Scan for the cell matching the given text and deliver its [X, Y] coordinate at center. 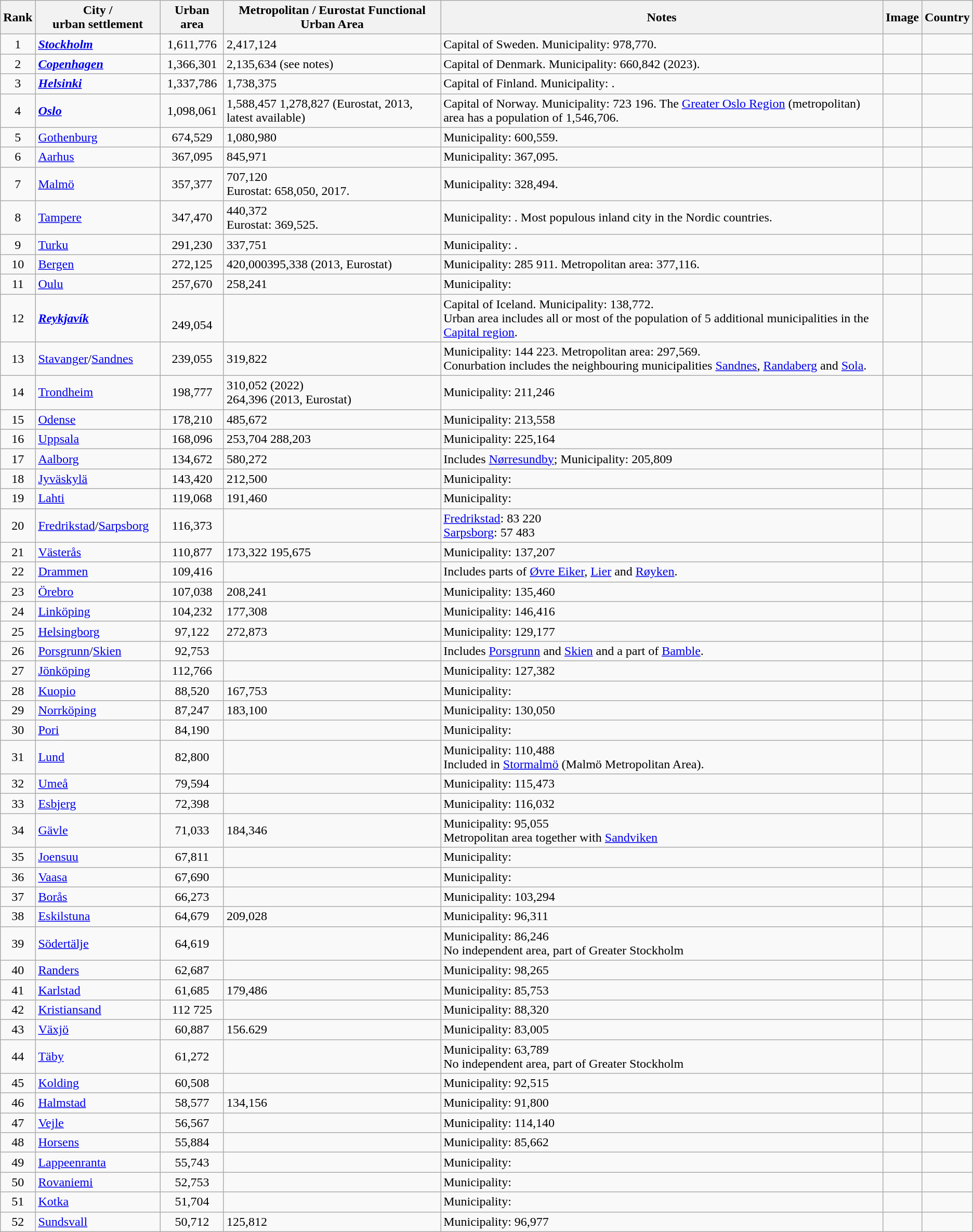
Esbjerg [98, 804]
Helsingborg [98, 631]
Drammen [98, 572]
Municipality: 328,494. [662, 184]
Municipality: 63,789No independent area, part of Greater Stockholm [662, 1056]
Municipality: 116,032 [662, 804]
61,272 [192, 1056]
Gothenburg [98, 137]
Västerås [98, 552]
Trondheim [98, 393]
25 [18, 631]
Image [902, 18]
10 [18, 264]
Växjö [98, 1029]
87,247 [192, 711]
420,000395,338 (2013, Eurostat) [332, 264]
178,210 [192, 420]
258,241 [332, 284]
Odense [98, 420]
23 [18, 592]
19 [18, 499]
49 [18, 1162]
62,687 [192, 970]
Municipality: 129,177 [662, 631]
46 [18, 1103]
707,120Eurostat: 658,050, 2017. [332, 184]
Municipality: 103,294 [662, 897]
52 [18, 1222]
1 [18, 44]
Municipality: 115,473 [662, 784]
Includes Porsgrunn and Skien and a part of Bamble. [662, 651]
Includes parts of Øvre Eiker, Lier and Røyken. [662, 572]
Halmstad [98, 1103]
143,420 [192, 479]
209,028 [332, 916]
191,460 [332, 499]
Aarhus [98, 157]
156.629 [332, 1029]
9 [18, 244]
1,611,776 [192, 44]
357,377 [192, 184]
183,100 [332, 711]
Metropolitan / Eurostat Functional Urban Area [332, 18]
272,873 [332, 631]
16 [18, 439]
30 [18, 730]
29 [18, 711]
1,366,301 [192, 64]
37 [18, 897]
Karlstad [98, 990]
179,486 [332, 990]
272,125 [192, 264]
41 [18, 990]
674,529 [192, 137]
Municipality: . [662, 244]
Municipality: 137,207 [662, 552]
2,135,634 (see notes) [332, 64]
1,588,457 1,278,827 (Eurostat, 2013, latest available) [332, 110]
34 [18, 831]
Municipality: 114,140 [662, 1123]
1,738,375 [332, 84]
42 [18, 1010]
Municipality: 86,246No independent area, part of Greater Stockholm [662, 943]
291,230 [192, 244]
Fredrikstad/Sarpsborg [98, 525]
35 [18, 857]
Municipality: 88,320 [662, 1010]
367,095 [192, 157]
Country [947, 18]
Jyväskylä [98, 479]
Municipality: 83,005 [662, 1029]
Municipality: 211,246 [662, 393]
48 [18, 1143]
Umeå [98, 784]
Municipality: 213,558 [662, 420]
Bergen [98, 264]
18 [18, 479]
12 [18, 318]
Municipality: 130,050 [662, 711]
Stavanger/Sandnes [98, 359]
Lund [98, 757]
Municipality: 96,311 [662, 916]
Rovaniemi [98, 1182]
184,346 [332, 831]
Municipality: 135,460 [662, 592]
208,241 [332, 592]
72,398 [192, 804]
60,508 [192, 1083]
City / urban settlement [98, 18]
67,811 [192, 857]
17 [18, 459]
5 [18, 137]
22 [18, 572]
43 [18, 1029]
66,273 [192, 897]
71,033 [192, 831]
Municipality: 85,662 [662, 1143]
24 [18, 611]
112,766 [192, 671]
Örebro [98, 592]
119,068 [192, 499]
Municipality: 92,515 [662, 1083]
Municipality: 225,164 [662, 439]
Capital of Norway. Municipality: 723 196. The Greater Oslo Region (metropolitan) area has a population of 1,546,706. [662, 110]
58,577 [192, 1103]
64,679 [192, 916]
Reykjavík [98, 318]
Tampere [98, 217]
Randers [98, 970]
33 [18, 804]
97,122 [192, 631]
Pori [98, 730]
Municipality: 285 911. Metropolitan area: 377,116. [662, 264]
50,712 [192, 1222]
Urban area [192, 18]
Municipality: 367,095. [662, 157]
Aalborg [98, 459]
45 [18, 1083]
347,470 [192, 217]
Municipality: 98,265 [662, 970]
Lappeenranta [98, 1162]
Norrköping [98, 711]
52,753 [192, 1182]
15 [18, 420]
212,500 [332, 479]
1,098,061 [192, 110]
Includes Nørresundby; Municipality: 205,809 [662, 459]
Vaasa [98, 877]
Horsens [98, 1143]
14 [18, 393]
Vejle [98, 1123]
40 [18, 970]
55,884 [192, 1143]
109,416 [192, 572]
177,308 [332, 611]
51 [18, 1202]
Copenhagen [98, 64]
Turku [98, 244]
26 [18, 651]
Oslo [98, 110]
Gävle [98, 831]
20 [18, 525]
Stockholm [98, 44]
6 [18, 157]
31 [18, 757]
112 725 [192, 1010]
Capital of Iceland. Municipality: 138,772.Urban area includes all or most of the population of 5 additional municipalities in the Capital region. [662, 318]
Uppsala [98, 439]
Municipality: 95,055Metropolitan area together with Sandviken [662, 831]
Municipality: . Most populous inland city in the Nordic countries. [662, 217]
104,232 [192, 611]
Jönköping [98, 671]
Linköping [98, 611]
Oulu [98, 284]
61,685 [192, 990]
32 [18, 784]
845,971 [332, 157]
Municipality: 146,416 [662, 611]
55,743 [192, 1162]
173,322 195,675 [332, 552]
Municipality: 96,977 [662, 1222]
Municipality: 127,382 [662, 671]
319,822 [332, 359]
337,751 [332, 244]
47 [18, 1123]
Lahti [98, 499]
Kuopio [98, 691]
39 [18, 943]
56,567 [192, 1123]
Municipality: 600,559. [662, 137]
134,672 [192, 459]
Helsinki [98, 84]
440,372 Eurostat: 369,525. [332, 217]
Notes [662, 18]
Municipality: 110,488Included in Stormalmö (Malmö Metropolitan Area). [662, 757]
580,272 [332, 459]
Joensuu [98, 857]
Täby [98, 1056]
Capital of Denmark. Municipality: 660,842 (2023). [662, 64]
134,156 [332, 1103]
2 [18, 64]
79,594 [192, 784]
198,777 [192, 393]
168,096 [192, 439]
36 [18, 877]
Malmö [98, 184]
64,619 [192, 943]
13 [18, 359]
60,887 [192, 1029]
8 [18, 217]
110,877 [192, 552]
257,670 [192, 284]
27 [18, 671]
28 [18, 691]
2,417,124 [332, 44]
Municipality: 144 223. Metropolitan area: 297,569.Conurbation includes the neighbouring municipalities Sandnes, Randaberg and Sola. [662, 359]
50 [18, 1182]
51,704 [192, 1202]
82,800 [192, 757]
Rank [18, 18]
38 [18, 916]
310,052 (2022)264,396 (2013, Eurostat) [332, 393]
92,753 [192, 651]
167,753 [332, 691]
125,812 [332, 1222]
485,672 [332, 420]
1,080,980 [332, 137]
4 [18, 110]
88,520 [192, 691]
11 [18, 284]
116,373 [192, 525]
239,055 [192, 359]
21 [18, 552]
Capital of Sweden. Municipality: 978,770. [662, 44]
Kristiansand [98, 1010]
Södertälje [98, 943]
Sundsvall [98, 1222]
1,337,786 [192, 84]
67,690 [192, 877]
Kolding [98, 1083]
Kotka [98, 1202]
249,054 [192, 318]
3 [18, 84]
7 [18, 184]
107,038 [192, 592]
253,704 288,203 [332, 439]
84,190 [192, 730]
Porsgrunn/Skien [98, 651]
Municipality: 91,800 [662, 1103]
Eskilstuna [98, 916]
Fredrikstad: 83 220 Sarpsborg: 57 483 [662, 525]
44 [18, 1056]
Borås [98, 897]
Municipality: 85,753 [662, 990]
Capital of Finland. Municipality: . [662, 84]
